Capture the cell that displays the provided text and extract its (X, Y) central coordinate. 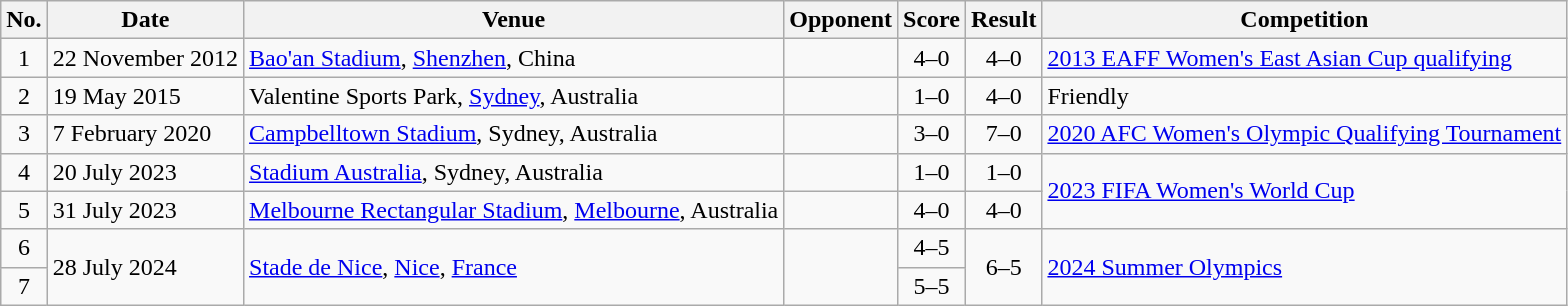
3 (24, 134)
2023 FIFA Women's World Cup (1304, 191)
Melbourne Rectangular Stadium, Melbourne, Australia (514, 210)
20 July 2023 (145, 172)
2013 EAFF Women's East Asian Cup qualifying (1304, 58)
Result (1004, 20)
Date (145, 20)
4 (24, 172)
Bao'an Stadium, Shenzhen, China (514, 58)
2020 AFC Women's Olympic Qualifying Tournament (1304, 134)
Valentine Sports Park, Sydney, Australia (514, 96)
7 (24, 286)
Opponent (841, 20)
Stadium Australia, Sydney, Australia (514, 172)
5 (24, 210)
6–5 (1004, 267)
19 May 2015 (145, 96)
Stade de Nice, Nice, France (514, 267)
28 July 2024 (145, 267)
22 November 2012 (145, 58)
2024 Summer Olympics (1304, 267)
31 July 2023 (145, 210)
2 (24, 96)
Score (932, 20)
3–0 (932, 134)
No. (24, 20)
7 February 2020 (145, 134)
Campbelltown Stadium, Sydney, Australia (514, 134)
7–0 (1004, 134)
Friendly (1304, 96)
4–5 (932, 248)
6 (24, 248)
1 (24, 58)
Venue (514, 20)
Competition (1304, 20)
5–5 (932, 286)
